Scan for the cell matching the given text and deliver its [x, y] coordinate at center. 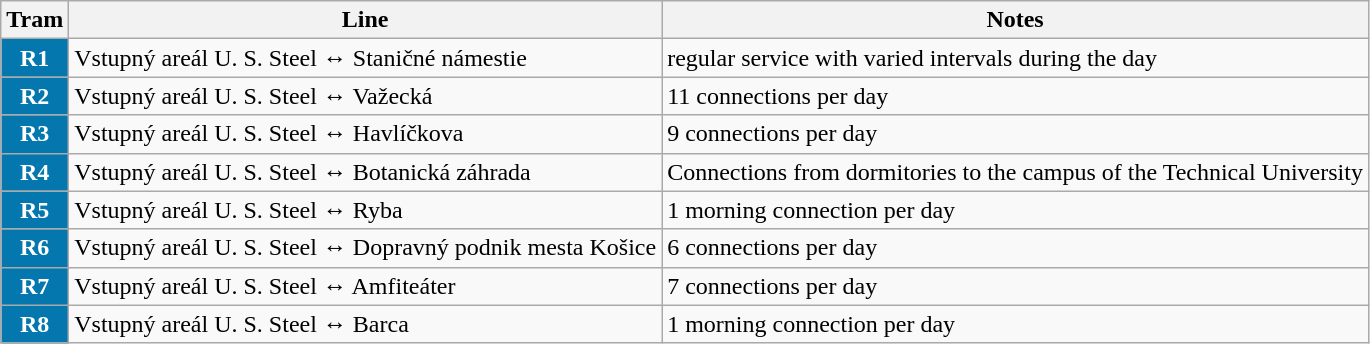
Vstupný areál U. S. Steel ↔ Dopravný podnik mesta Košice [366, 248]
Vstupný areál U. S. Steel ↔ Barca [366, 324]
Notes [1016, 20]
R4 [35, 172]
R8 [35, 324]
regular service with varied intervals during the day [1016, 58]
11 connections per day [1016, 96]
7 connections per day [1016, 286]
Tram [35, 20]
R2 [35, 96]
Vstupný areál U. S. Steel ↔ Amfiteáter [366, 286]
Line [366, 20]
R6 [35, 248]
Vstupný areál U. S. Steel ↔ Ryba [366, 210]
Vstupný areál U. S. Steel ↔ Staničné námestie [366, 58]
R5 [35, 210]
Vstupný areál U. S. Steel ↔ Botanická záhrada [366, 172]
Vstupný areál U. S. Steel ↔ Havlíčkova [366, 134]
R1 [35, 58]
9 connections per day [1016, 134]
Vstupný areál U. S. Steel ↔ Važecká [366, 96]
Connections from dormitories to the campus of the Technical University [1016, 172]
6 connections per day [1016, 248]
R7 [35, 286]
R3 [35, 134]
